Return the (x, y) coordinate for the center point of the cell that contains the specified text.  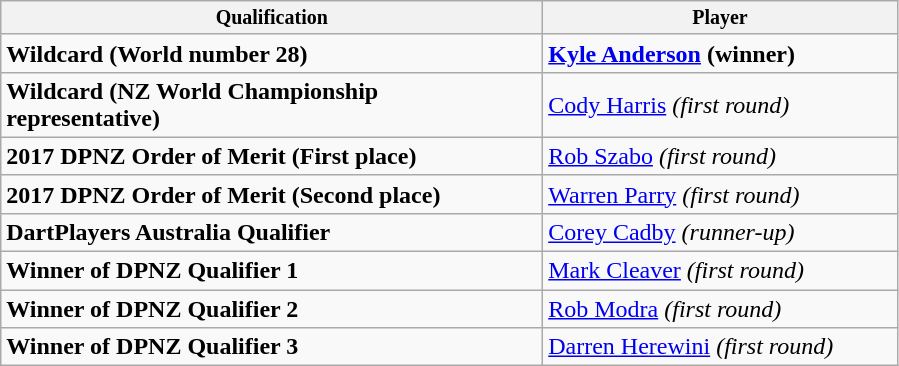
Kyle Anderson (winner) (720, 53)
Winner of DPNZ Qualifier 2 (272, 309)
Warren Parry (first round) (720, 194)
Qualification (272, 18)
2017 DPNZ Order of Merit (Second place) (272, 194)
Rob Szabo (first round) (720, 156)
Winner of DPNZ Qualifier 1 (272, 271)
Player (720, 18)
Wildcard (World number 28) (272, 53)
Corey Cadby (runner-up) (720, 232)
2017 DPNZ Order of Merit (First place) (272, 156)
Mark Cleaver (first round) (720, 271)
Rob Modra (first round) (720, 309)
Darren Herewini (first round) (720, 347)
Wildcard (NZ World Championship representative) (272, 104)
Winner of DPNZ Qualifier 3 (272, 347)
DartPlayers Australia Qualifier (272, 232)
Cody Harris (first round) (720, 104)
